Identify which cell holds the provided text, then report its (X, Y) central coordinate. 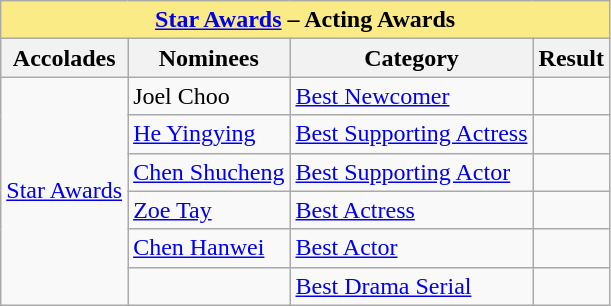
Category (412, 58)
Best Newcomer (412, 96)
Zoe Tay (209, 210)
He Yingying (209, 134)
Chen Shucheng (209, 172)
Best Actress (412, 210)
Star Awards – Acting Awards (306, 20)
Accolades (64, 58)
Best Supporting Actor (412, 172)
Result (571, 58)
Star Awards (64, 191)
Best Drama Serial (412, 286)
Nominees (209, 58)
Chen Hanwei (209, 248)
Best Actor (412, 248)
Best Supporting Actress (412, 134)
Joel Choo (209, 96)
